Return the (x, y) coordinate for the center point of the cell that contains the specified text.  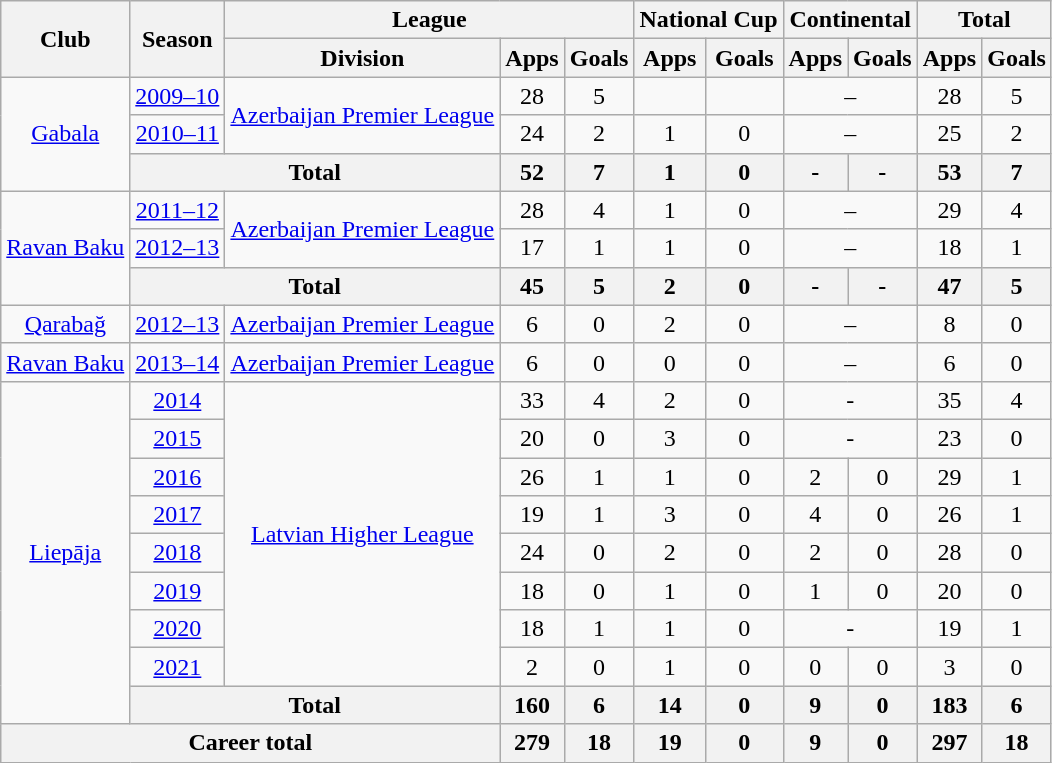
Liepāja (66, 552)
Qarabağ (66, 324)
279 (532, 743)
Season (178, 39)
17 (532, 248)
2018 (178, 553)
Club (66, 39)
2016 (178, 477)
8 (949, 324)
National Cup (708, 20)
25 (949, 134)
53 (949, 172)
2010–11 (178, 134)
45 (532, 286)
Gabala (66, 134)
52 (532, 172)
2015 (178, 438)
2021 (178, 667)
23 (949, 438)
2009–10 (178, 96)
2014 (178, 400)
League (430, 20)
2019 (178, 591)
2020 (178, 629)
297 (949, 743)
33 (532, 400)
183 (949, 705)
Continental (850, 20)
2017 (178, 515)
14 (670, 705)
Division (362, 58)
2013–14 (178, 362)
Career total (250, 743)
47 (949, 286)
Latvian Higher League (362, 533)
35 (949, 400)
160 (532, 705)
2011–12 (178, 210)
